Locate the cell with the specified text and output its (x, y) center coordinate. 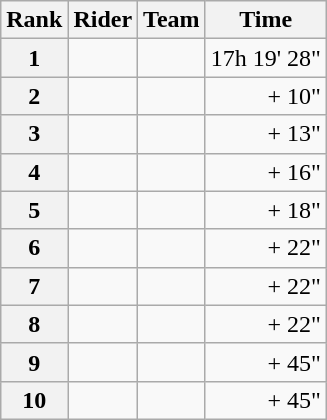
17h 19' 28" (266, 58)
8 (34, 324)
2 (34, 96)
+ 18" (266, 210)
+ 16" (266, 172)
1 (34, 58)
3 (34, 134)
10 (34, 400)
+ 10" (266, 96)
4 (34, 172)
5 (34, 210)
6 (34, 248)
Time (266, 20)
Team (172, 20)
Rider (103, 20)
Rank (34, 20)
+ 13" (266, 134)
9 (34, 362)
7 (34, 286)
